For the text-containing cell, return its midpoint in [x, y] coordinate format. 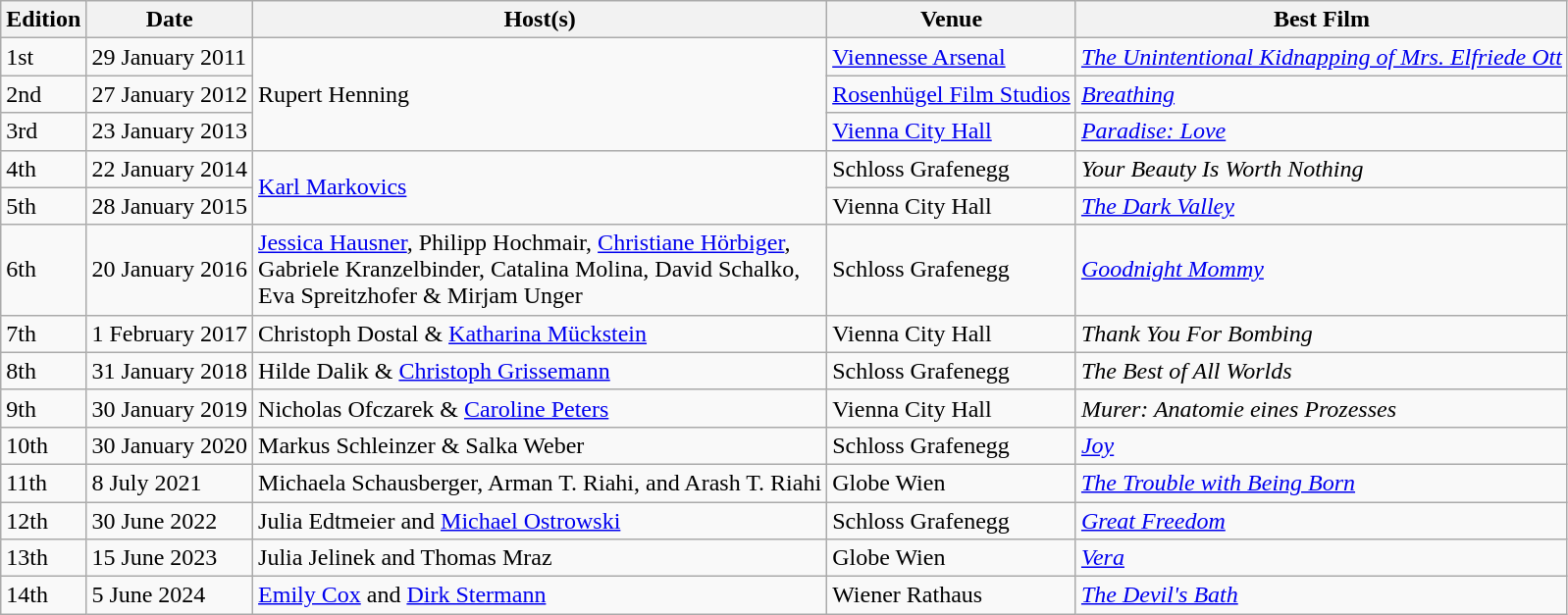
12th [43, 521]
Markus Schleinzer & Salka Weber [540, 445]
13th [43, 558]
The Devil's Bath [1321, 595]
10th [43, 445]
Venue [952, 20]
Wiener Rathaus [952, 595]
Nicholas Ofczarek & Caroline Peters [540, 408]
Hilde Dalik & Christoph Grissemann [540, 371]
5th [43, 206]
8th [43, 371]
8 July 2021 [170, 483]
30 June 2022 [170, 521]
Jessica Hausner, Philipp Hochmair, Christiane Hörbiger, Gabriele Kranzelbinder, Catalina Molina, David Schalko, Eva Spreitzhofer & Mirjam Unger [540, 270]
The Dark Valley [1321, 206]
Murer: Anatomie eines Prozesses [1321, 408]
11th [43, 483]
3rd [43, 131]
The Trouble with Being Born [1321, 483]
5 June 2024 [170, 595]
1st [43, 57]
Rupert Henning [540, 94]
Best Film [1321, 20]
1 February 2017 [170, 333]
Vera [1321, 558]
6th [43, 270]
The Unintentional Kidnapping of Mrs. Elfriede Ott [1321, 57]
28 January 2015 [170, 206]
14th [43, 595]
Thank You For Bombing [1321, 333]
27 January 2012 [170, 94]
7th [43, 333]
30 January 2019 [170, 408]
15 June 2023 [170, 558]
Viennesse Arsenal [952, 57]
Edition [43, 20]
23 January 2013 [170, 131]
Joy [1321, 445]
The Best of All Worlds [1321, 371]
30 January 2020 [170, 445]
Christoph Dostal & Katharina Mückstein [540, 333]
20 January 2016 [170, 270]
Breathing [1321, 94]
Julia Jelinek and Thomas Mraz [540, 558]
Great Freedom [1321, 521]
Host(s) [540, 20]
Rosenhügel Film Studios [952, 94]
Julia Edtmeier and Michael Ostrowski [540, 521]
31 January 2018 [170, 371]
Goodnight Mommy [1321, 270]
Karl Markovics [540, 187]
22 January 2014 [170, 169]
9th [43, 408]
Your Beauty Is Worth Nothing [1321, 169]
2nd [43, 94]
Emily Cox and Dirk Stermann [540, 595]
Paradise: Love [1321, 131]
29 January 2011 [170, 57]
4th [43, 169]
Michaela Schausberger, Arman T. Riahi, and Arash T. Riahi [540, 483]
Date [170, 20]
